Extract the (x, y) coordinate from the center of the cell holding the provided text.  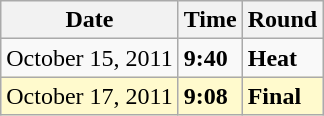
Date (90, 20)
Heat (282, 58)
9:40 (210, 58)
Final (282, 96)
Round (282, 20)
Time (210, 20)
October 17, 2011 (90, 96)
October 15, 2011 (90, 58)
9:08 (210, 96)
